Return (x, y) of the center of cell containing provided text 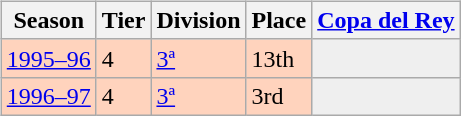
Division (198, 20)
3rd (279, 96)
13th (279, 58)
Season (48, 20)
1996–97 (48, 96)
Tier (124, 20)
Copa del Rey (386, 20)
Place (279, 20)
1995–96 (48, 58)
